Detect which cell encompasses the target text, then output its [X, Y] center coordinate. 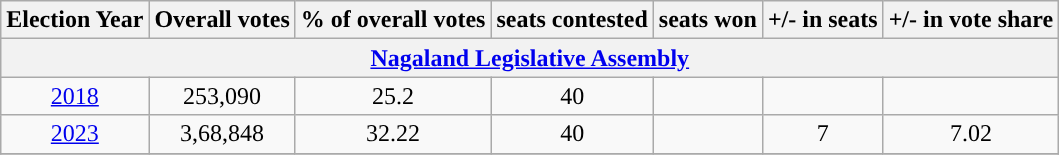
+/- in vote share [971, 20]
Overall votes [222, 20]
2018 [75, 96]
32.22 [393, 134]
25.2 [393, 96]
Election Year [75, 20]
3,68,848 [222, 134]
253,090 [222, 96]
7 [822, 134]
Nagaland Legislative Assembly [530, 58]
% of overall votes [393, 20]
seats contested [572, 20]
seats won [708, 20]
7.02 [971, 134]
2023 [75, 134]
+/- in seats [822, 20]
